Return [x, y] of the center of cell containing provided text 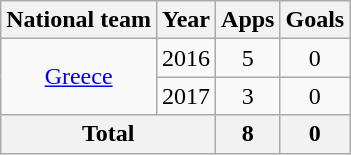
Apps [248, 20]
Total [108, 134]
3 [248, 96]
National team [79, 20]
2016 [186, 58]
2017 [186, 96]
Year [186, 20]
Greece [79, 77]
Goals [315, 20]
5 [248, 58]
8 [248, 134]
